Return the (X, Y) coordinate for the center point of the cell that contains the specified text.  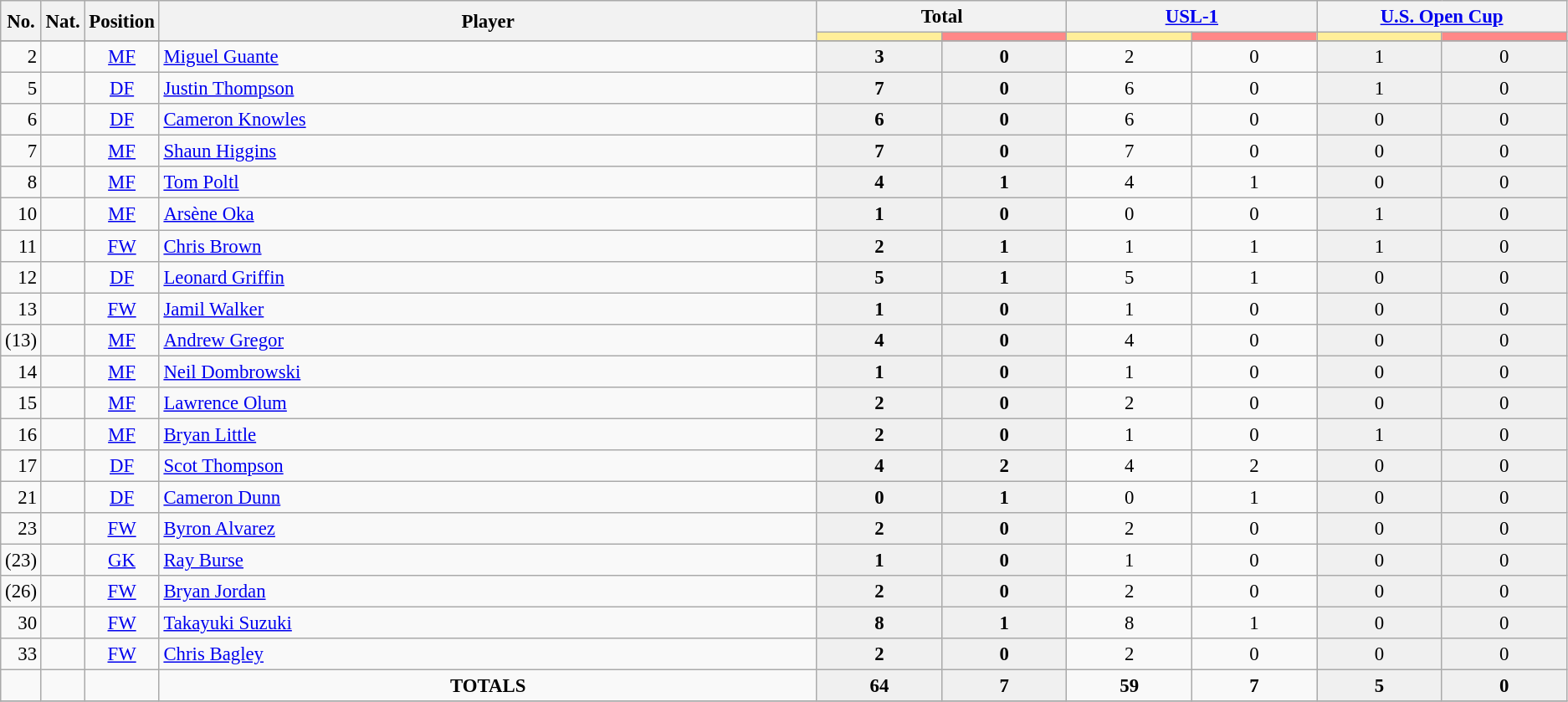
GK (122, 561)
Andrew Gregor (488, 340)
USL-1 (1191, 17)
10 (22, 214)
(26) (22, 592)
33 (22, 654)
(23) (22, 561)
30 (22, 623)
U.S. Open Cup (1442, 17)
23 (22, 529)
14 (22, 371)
Ray Burse (488, 561)
Nat. (63, 21)
(13) (22, 340)
Byron Alvarez (488, 529)
Takayuki Suzuki (488, 623)
Miguel Guante (488, 57)
3 (879, 57)
Justin Thompson (488, 89)
Arsène Oka (488, 214)
Cameron Knowles (488, 120)
Total (942, 17)
64 (879, 686)
12 (22, 277)
13 (22, 309)
Leonard Griffin (488, 277)
Shaun Higgins (488, 151)
TOTALS (488, 686)
16 (22, 434)
Neil Dombrowski (488, 371)
Player (488, 21)
Position (122, 21)
15 (22, 403)
No. (22, 21)
Bryan Little (488, 434)
59 (1130, 686)
17 (22, 466)
Chris Brown (488, 246)
Cameron Dunn (488, 497)
Bryan Jordan (488, 592)
11 (22, 246)
Tom Poltl (488, 183)
21 (22, 497)
Lawrence Olum (488, 403)
Jamil Walker (488, 309)
Chris Bagley (488, 654)
Scot Thompson (488, 466)
